Return (x, y) of the center of cell containing provided text 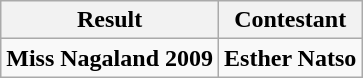
Contestant (290, 20)
Result (110, 20)
Miss Nagaland 2009 (110, 58)
Esther Natso (290, 58)
